Capture the cell that displays the provided text and extract its [X, Y] central coordinate. 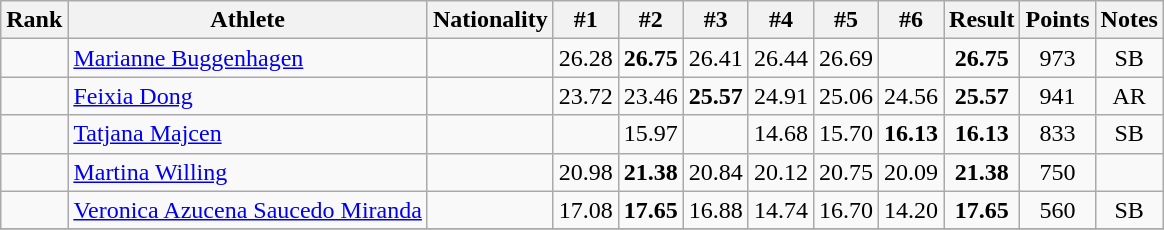
#1 [586, 20]
16.70 [846, 210]
17.08 [586, 210]
20.12 [780, 172]
560 [1058, 210]
24.56 [910, 96]
23.72 [586, 96]
26.41 [716, 58]
20.75 [846, 172]
Nationality [490, 20]
20.09 [910, 172]
Result [982, 20]
AR [1129, 96]
#6 [910, 20]
14.20 [910, 210]
Feixia Dong [248, 96]
16.88 [716, 210]
941 [1058, 96]
Martina Willing [248, 172]
25.06 [846, 96]
Veronica Azucena Saucedo Miranda [248, 210]
23.46 [650, 96]
Points [1058, 20]
20.98 [586, 172]
26.44 [780, 58]
#3 [716, 20]
Notes [1129, 20]
#5 [846, 20]
Athlete [248, 20]
24.91 [780, 96]
#2 [650, 20]
973 [1058, 58]
Marianne Buggenhagen [248, 58]
14.68 [780, 134]
Rank [34, 20]
750 [1058, 172]
26.28 [586, 58]
15.97 [650, 134]
14.74 [780, 210]
Tatjana Majcen [248, 134]
833 [1058, 134]
20.84 [716, 172]
26.69 [846, 58]
#4 [780, 20]
15.70 [846, 134]
